Scan for the cell matching the given text and deliver its (x, y) coordinate at center. 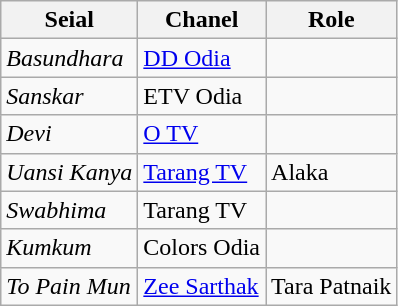
ETV Odia (202, 96)
Swabhima (70, 210)
Sanskar (70, 96)
Uansi Kanya (70, 172)
To Pain Mun (70, 286)
Zee Sarthak (202, 286)
Seial (70, 20)
DD Odia (202, 58)
Alaka (332, 172)
O TV (202, 134)
Tara Patnaik (332, 286)
Chanel (202, 20)
Role (332, 20)
Kumkum (70, 248)
Devi (70, 134)
Basundhara (70, 58)
Colors Odia (202, 248)
